Capture the cell that displays the provided text and extract its (x, y) central coordinate. 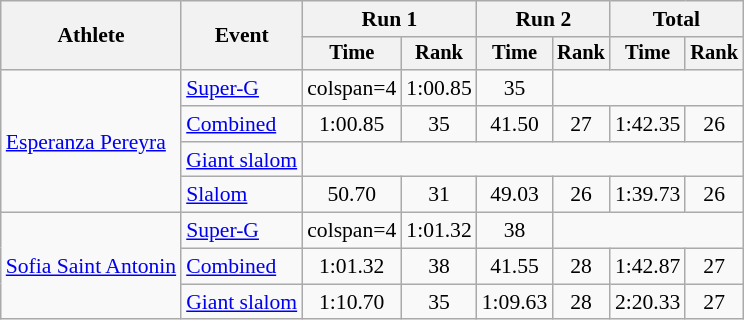
Event (242, 36)
41.55 (514, 267)
Slalom (242, 195)
Athlete (91, 36)
1:10.70 (352, 302)
41.50 (514, 124)
31 (438, 195)
1:09.63 (514, 302)
2:20.33 (648, 302)
1:42.87 (648, 267)
Sofia Saint Antonin (91, 266)
1:39.73 (648, 195)
50.70 (352, 195)
Esperanza Pereyra (91, 141)
Run 1 (390, 19)
49.03 (514, 195)
Run 2 (544, 19)
Total (676, 19)
1:42.35 (648, 124)
